Capture the cell that displays the provided text and extract its (x, y) central coordinate. 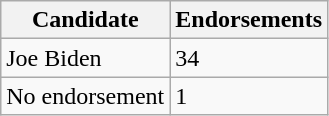
Endorsements (249, 20)
No endorsement (86, 96)
1 (249, 96)
34 (249, 58)
Joe Biden (86, 58)
Candidate (86, 20)
